For the text-containing cell, return its midpoint in (X, Y) coordinate format. 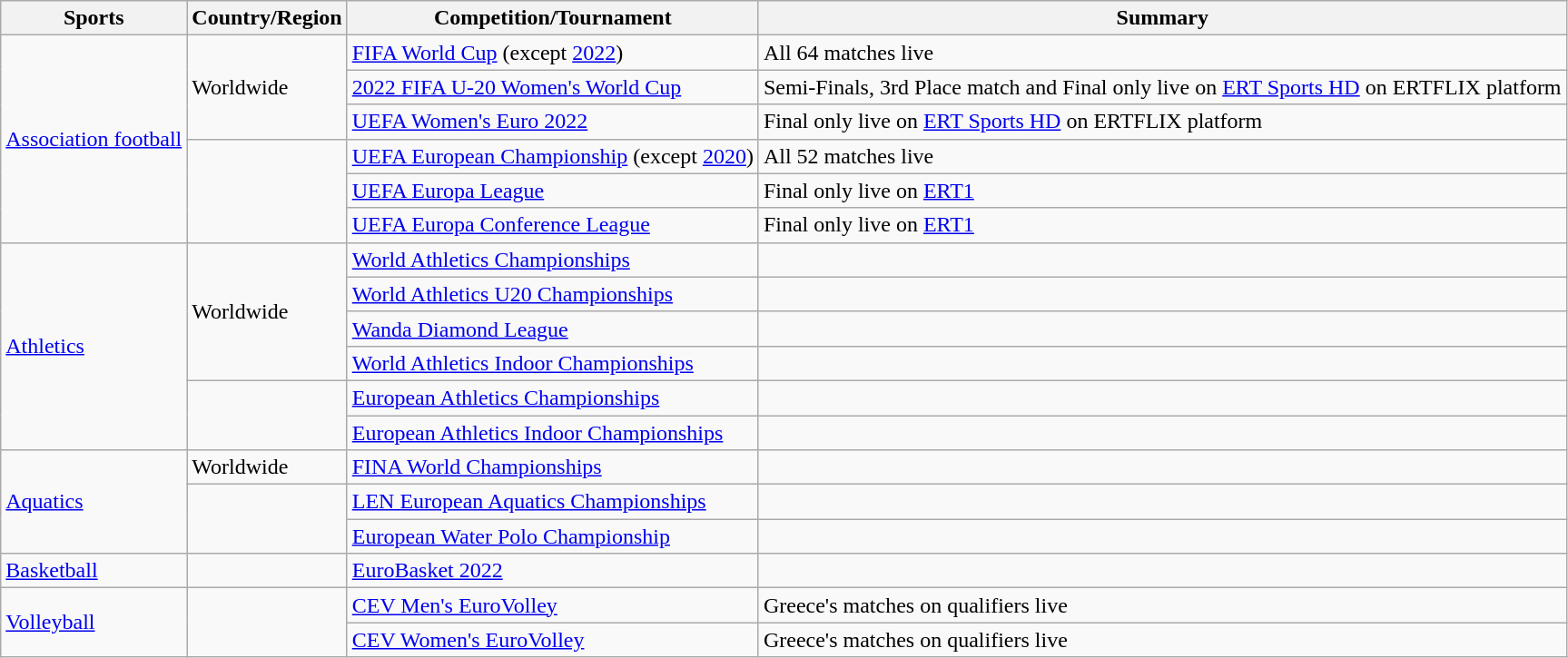
FINA World Championships (552, 467)
UEFA Women's Euro 2022 (552, 122)
FIFA World Cup (except 2022) (552, 53)
Athletics (94, 346)
2022 FIFA U-20 Women's World Cup (552, 87)
All 64 matches live (1162, 53)
CEV Women's EuroVolley (552, 640)
World Athletics Indoor Championships (552, 363)
Wanda Diamond League (552, 329)
All 52 matches live (1162, 156)
Summary (1162, 18)
Country/Region (267, 18)
European Athletics Indoor Championships (552, 433)
Basketball (94, 571)
Semi-Finals, 3rd Place match and Final only live on ERT Sports HD on ERTFLIX platform (1162, 87)
European Athletics Championships (552, 398)
World Athletics U20 Championships (552, 294)
Association football (94, 139)
Sports (94, 18)
UEFA European Championship (except 2020) (552, 156)
EuroBasket 2022 (552, 571)
UEFA Europa Conference League (552, 225)
Final only live on ERT Sports HD on ERTFLIX platform (1162, 122)
LEN European Aquatics Championships (552, 502)
Aquatics (94, 502)
UEFA Europa League (552, 191)
European Water Polo Championship (552, 536)
CEV Men's EuroVolley (552, 605)
World Athletics Championships (552, 260)
Volleyball (94, 623)
Competition/Tournament (552, 18)
